Scan for the cell matching the given text and deliver its (X, Y) coordinate at center. 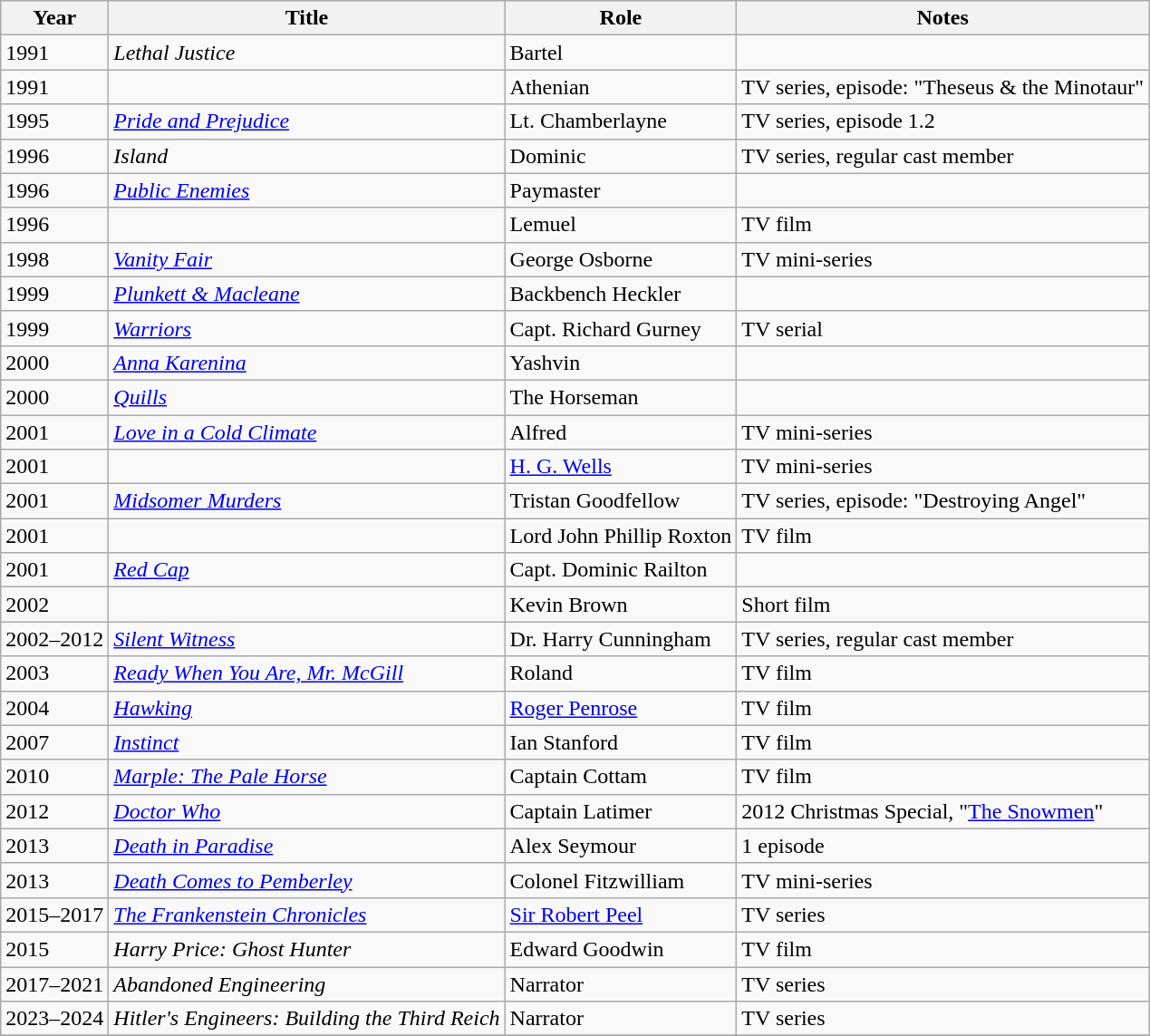
2017–2021 (54, 983)
Roger Penrose (621, 708)
Colonel Fitzwilliam (621, 880)
Bartel (621, 53)
Warriors (306, 328)
Love in a Cold Climate (306, 432)
Silent Witness (306, 639)
2012 (54, 811)
Sir Robert Peel (621, 915)
Notes (942, 18)
Alex Seymour (621, 846)
Instinct (306, 742)
Ready When You Are, Mr. McGill (306, 673)
Pride and Prejudice (306, 121)
Death in Paradise (306, 846)
Red Cap (306, 570)
Midsomer Murders (306, 501)
Captain Latimer (621, 811)
Year (54, 18)
2003 (54, 673)
1995 (54, 121)
2010 (54, 777)
Athenian (621, 87)
Plunkett & Macleane (306, 294)
2004 (54, 708)
2002 (54, 605)
Lord John Phillip Roxton (621, 536)
TV serial (942, 328)
Abandoned Engineering (306, 983)
Vanity Fair (306, 259)
Lt. Chamberlayne (621, 121)
Captain Cottam (621, 777)
The Horseman (621, 397)
Kevin Brown (621, 605)
Death Comes to Pemberley (306, 880)
2023–2024 (54, 1019)
TV series, episode: "Theseus & the Minotaur" (942, 87)
Dr. Harry Cunningham (621, 639)
Roland (621, 673)
TV series, episode 1.2 (942, 121)
George Osborne (621, 259)
2015 (54, 949)
Paymaster (621, 190)
Role (621, 18)
Yashvin (621, 363)
Island (306, 156)
Lemuel (621, 225)
H. G. Wells (621, 467)
Alfred (621, 432)
1 episode (942, 846)
2002–2012 (54, 639)
Tristan Goodfellow (621, 501)
Backbench Heckler (621, 294)
TV series, episode: "Destroying Angel" (942, 501)
Capt. Dominic Railton (621, 570)
Marple: The Pale Horse (306, 777)
Dominic (621, 156)
Ian Stanford (621, 742)
Quills (306, 397)
2012 Christmas Special, "The Snowmen" (942, 811)
The Frankenstein Chronicles (306, 915)
1998 (54, 259)
2015–2017 (54, 915)
Edward Goodwin (621, 949)
Short film (942, 605)
Hawking (306, 708)
Hitler's Engineers: Building the Third Reich (306, 1019)
Title (306, 18)
Doctor Who (306, 811)
2007 (54, 742)
Lethal Justice (306, 53)
Capt. Richard Gurney (621, 328)
Public Enemies (306, 190)
Harry Price: Ghost Hunter (306, 949)
Anna Karenina (306, 363)
